Provide the (X, Y) coordinate of the cell's center where the given text is located.  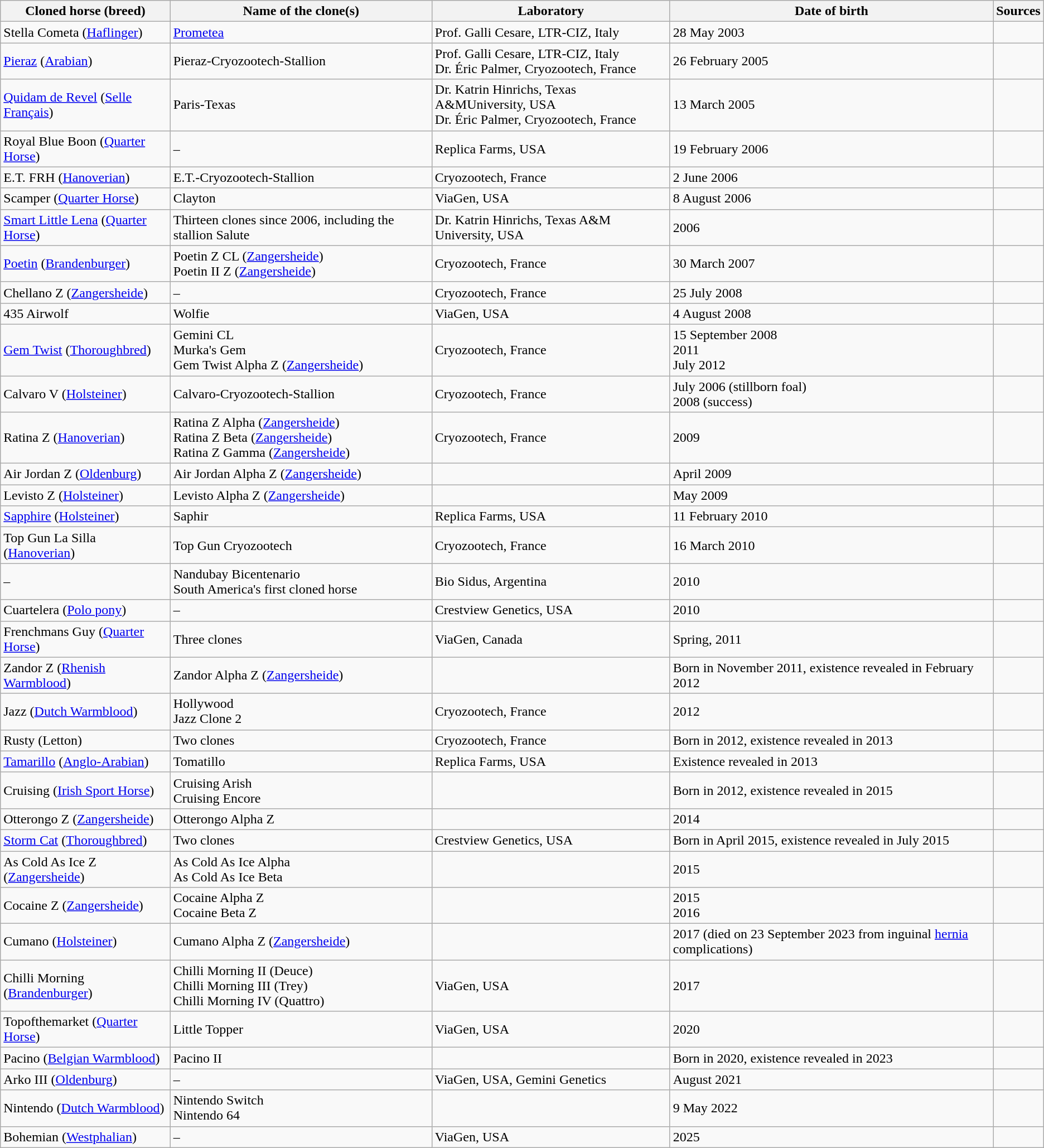
2025 (831, 1137)
Ratina Z Alpha (Zangersheide)Ratina Z Beta (Zangersheide)Ratina Z Gamma (Zangersheide) (301, 438)
Gem Twist (Thoroughbred) (85, 350)
2006 (831, 228)
Born in 2012, existence revealed in 2013 (831, 740)
Royal Blue Boon (Quarter Horse) (85, 148)
Pacino (Belgian Warmblood) (85, 1058)
Dr. Katrin Hinrichs, Texas A&MUniversity, USADr. Éric Palmer, Cryozootech, France (551, 105)
Pacino II (301, 1058)
Cloned horse (breed) (85, 11)
Cocaine Alpha ZCocaine Beta Z (301, 906)
Laboratory (551, 11)
Dr. Katrin Hinrichs, Texas A&M University, USA (551, 228)
Top Gun Cryozootech (301, 546)
9 May 2022 (831, 1108)
Date of birth (831, 11)
Sapphire (Holsteiner) (85, 517)
Cocaine Z (Zangersheide) (85, 906)
Top Gun La Silla (Hanoverian) (85, 546)
Cruising (Irish Sport Horse) (85, 790)
2015 (831, 869)
2014 (831, 819)
Pieraz-Cryozootech-Stallion (301, 61)
Storm Cat (Thoroughbred) (85, 840)
Chellano Z (Zangersheide) (85, 292)
ViaGen, Canada (551, 639)
Arko III (Oldenburg) (85, 1079)
Tamarillo (Anglo-Arabian) (85, 761)
11 February 2010 (831, 517)
Poetin Z CL (Zangersheide)Poetin II Z (Zangersheide) (301, 263)
Saphir (301, 517)
E.T.-Cryozootech-Stallion (301, 177)
Sources (1018, 11)
As Cold As Ice Z (Zangersheide) (85, 869)
Born in April 2015, existence revealed in July 2015 (831, 840)
Calvaro-Cryozootech-Stallion (301, 394)
2 June 2006 (831, 177)
Clayton (301, 199)
Rusty (Letton) (85, 740)
April 2009 (831, 474)
Prof. Galli Cesare, LTR-CIZ, ItalyDr. Éric Palmer, Cryozootech, France (551, 61)
28 May 2003 (831, 32)
Zandor Z (Rhenish Warmblood) (85, 675)
4 August 2008 (831, 313)
2009 (831, 438)
30 March 2007 (831, 263)
ViaGen, USA, Gemini Genetics (551, 1079)
Chilli Morning II (Deuce)Chilli Morning III (Trey)Chilli Morning IV (Quattro) (301, 986)
Levisto Z (Holsteiner) (85, 495)
25 July 2008 (831, 292)
Wolfie (301, 313)
Three clones (301, 639)
July 2006 (stillborn foal)2008 (success) (831, 394)
Born in 2020, existence revealed in 2023 (831, 1058)
Frenchmans Guy (Quarter Horse) (85, 639)
Cumano (Holsteiner) (85, 942)
HollywoodJazz Clone 2 (301, 712)
Born in 2012, existence revealed in 2015 (831, 790)
Quidam de Revel (Selle Français) (85, 105)
Poetin (Brandenburger) (85, 263)
Chilli Morning (Brandenburger) (85, 986)
Levisto Alpha Z (Zangersheide) (301, 495)
2012 (831, 712)
E.T. FRH (Hanoverian) (85, 177)
Born in November 2011, existence revealed in February 2012 (831, 675)
8 August 2006 (831, 199)
16 March 2010 (831, 546)
Prof. Galli Cesare, LTR-CIZ, Italy (551, 32)
Air Jordan Alpha Z (Zangersheide) (301, 474)
May 2009 (831, 495)
Thirteen clones since 2006, including the stallion Salute (301, 228)
Cruising ArishCruising Encore (301, 790)
Scamper (Quarter Horse) (85, 199)
Little Topper (301, 1030)
As Cold As Ice AlphaAs Cold As Ice Beta (301, 869)
15 September 20082011July 2012 (831, 350)
Nintendo SwitchNintendo 64 (301, 1108)
Pieraz (Arabian) (85, 61)
435 Airwolf (85, 313)
Ratina Z (Hanoverian) (85, 438)
Gemini CLMurka's GemGem Twist Alpha Z (Zangersheide) (301, 350)
19 February 2006 (831, 148)
2017 (831, 986)
Smart Little Lena (Quarter Horse) (85, 228)
Existence revealed in 2013 (831, 761)
Otterongo Alpha Z (301, 819)
13 March 2005 (831, 105)
Bohemian (Westphalian) (85, 1137)
Jazz (Dutch Warmblood) (85, 712)
Air Jordan Z (Oldenburg) (85, 474)
Otterongo Z (Zangersheide) (85, 819)
20152016 (831, 906)
Cumano Alpha Z (Zangersheide) (301, 942)
Cuartelera (Polo pony) (85, 610)
Zandor Alpha Z (Zangersheide) (301, 675)
26 February 2005 (831, 61)
Calvaro V (Holsteiner) (85, 394)
August 2021 (831, 1079)
Stella Cometa (Haflinger) (85, 32)
Paris-Texas (301, 105)
2017 (died on 23 September 2023 from inguinal hernia complications) (831, 942)
Tomatillo (301, 761)
Nandubay BicentenarioSouth America's first cloned horse (301, 581)
Topofthemarket (Quarter Horse) (85, 1030)
Bio Sidus, Argentina (551, 581)
Nintendo (Dutch Warmblood) (85, 1108)
Spring, 2011 (831, 639)
Prometea (301, 32)
Name of the clone(s) (301, 11)
2020 (831, 1030)
